From the cell containing the given text, extract its center point as (X, Y) coordinate. 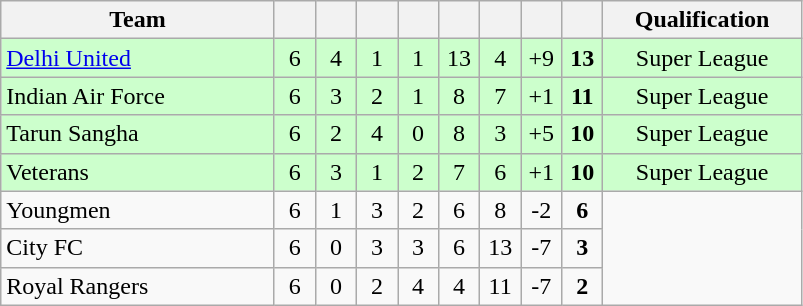
+5 (542, 134)
Indian Air Force (138, 96)
-2 (542, 210)
Team (138, 20)
Youngmen (138, 210)
Delhi United (138, 58)
+9 (542, 58)
City FC (138, 248)
Veterans (138, 172)
Qualification (702, 20)
Royal Rangers (138, 286)
Tarun Sangha (138, 134)
